Scan for the cell matching the given text and deliver its [X, Y] coordinate at center. 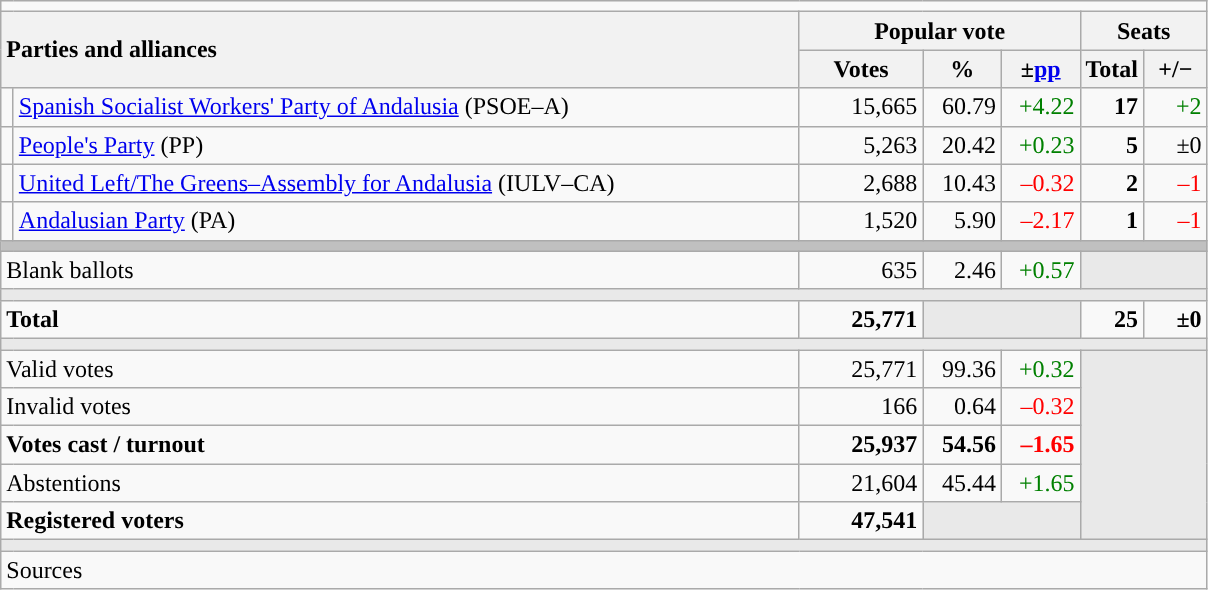
+0.32 [1040, 369]
People's Party (PP) [406, 145]
21,604 [861, 483]
54.56 [962, 445]
Abstentions [400, 483]
Votes cast / turnout [400, 445]
20.42 [962, 145]
10.43 [962, 183]
45.44 [962, 483]
+0.57 [1040, 270]
Spanish Socialist Workers' Party of Andalusia (PSOE–A) [406, 107]
±pp [1040, 69]
2 [1112, 183]
Registered voters [400, 521]
Blank ballots [400, 270]
47,541 [861, 521]
25,937 [861, 445]
25 [1112, 319]
1 [1112, 221]
–1.65 [1040, 445]
5.90 [962, 221]
Andalusian Party (PA) [406, 221]
% [962, 69]
17 [1112, 107]
60.79 [962, 107]
–2.17 [1040, 221]
+4.22 [1040, 107]
+/− [1176, 69]
99.36 [962, 369]
+1.65 [1040, 483]
635 [861, 270]
5 [1112, 145]
1,520 [861, 221]
Parties and alliances [400, 50]
Seats [1144, 31]
Sources [604, 570]
166 [861, 407]
Popular vote [940, 31]
2.46 [962, 270]
5,263 [861, 145]
0.64 [962, 407]
Valid votes [400, 369]
2,688 [861, 183]
Votes [861, 69]
United Left/The Greens–Assembly for Andalusia (IULV–CA) [406, 183]
15,665 [861, 107]
+2 [1176, 107]
+0.23 [1040, 145]
Invalid votes [400, 407]
